Search for the cell housing the specified text and yield its (x, y) center coordinate. 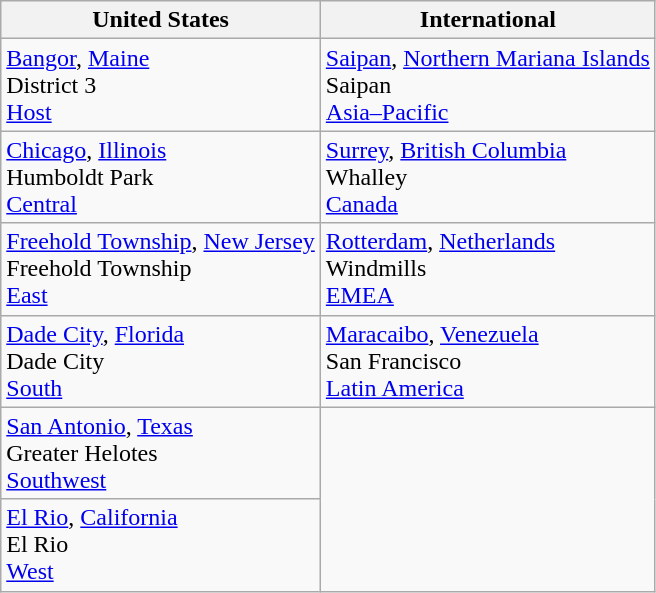
Bangor, MaineDistrict 3Host (161, 85)
Freehold Township, New JerseyFreehold TownshipEast (161, 269)
San Antonio, TexasGreater HelotesSouthwest (161, 453)
Surrey, British ColumbiaWhalleyCanada (488, 177)
United States (161, 20)
El Rio, CaliforniaEl RioWest (161, 545)
Saipan, Northern Mariana IslandsSaipanAsia–Pacific (488, 85)
Rotterdam, NetherlandsWindmillsEMEA (488, 269)
Dade City, FloridaDade CitySouth (161, 361)
Chicago, IllinoisHumboldt ParkCentral (161, 177)
Maracaibo, VenezuelaSan FranciscoLatin America (488, 361)
International (488, 20)
